Scan for the cell matching the given text and deliver its [x, y] coordinate at center. 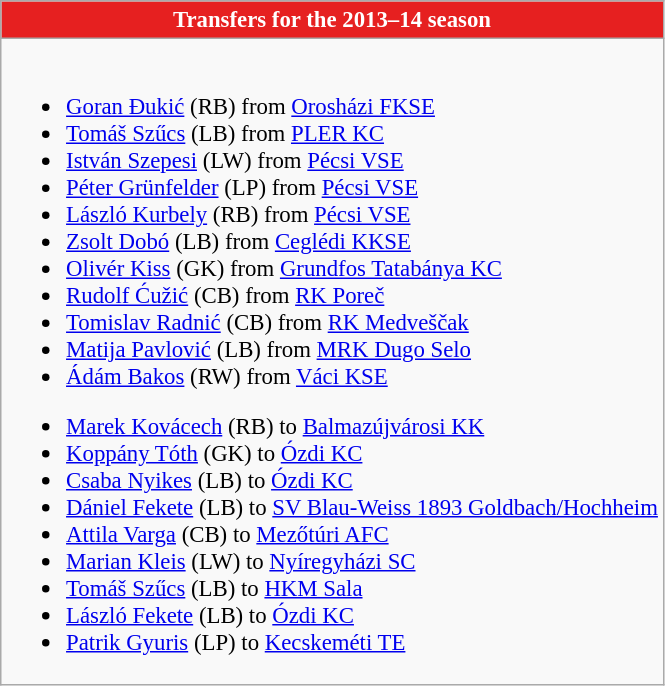
Transfers for the 2013–14 season [332, 20]
